Scan for the cell matching the given text and deliver its (X, Y) coordinate at center. 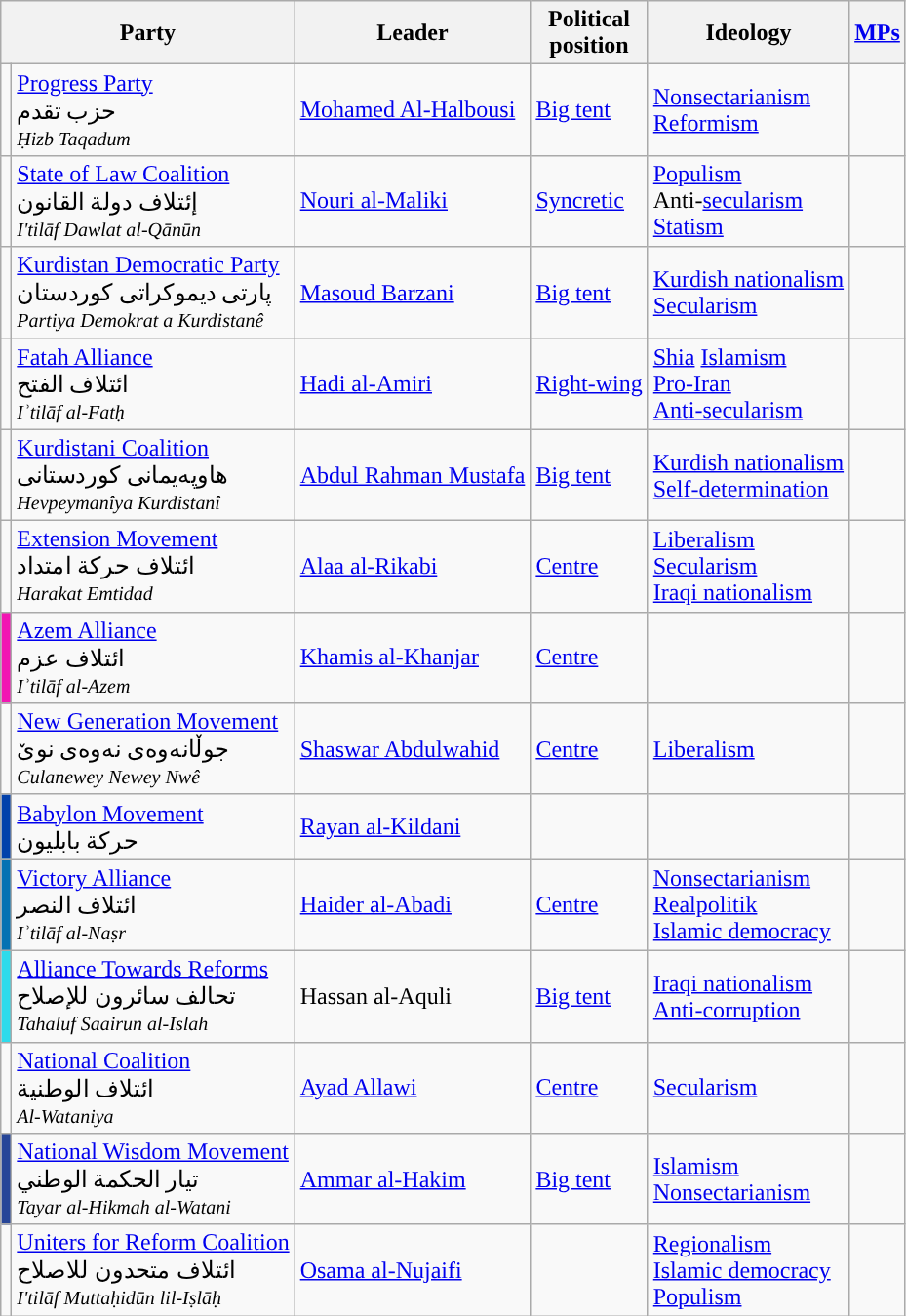
Haider al-Abadi (413, 905)
Victory Allianceائتلاف النصرIʾtilāf al-Naṣr (153, 905)
LiberalismSecularismIraqi nationalism (748, 567)
Kurdistani Coalitionهاوپەیمانی كوردستانیHevpeymanîya Kurdistanî (153, 475)
State of Law Coalitionإئتلاف دولة القانونI'tilāf Dawlat al-Qānūn (153, 201)
Mohamed Al-Halbousi (413, 110)
Liberalism (748, 749)
National Coalitionائتلاف الوطنيةAl-Wataniya (153, 1088)
Kurdish nationalismSecularism (748, 293)
IslamismNonsectarianism (748, 1179)
Masoud Barzani (413, 293)
Hadi al-Amiri (413, 383)
Leader (413, 33)
Abdul Rahman Mustafa (413, 475)
Shia IslamismPro-IranAnti-secularism (748, 383)
Shaswar Abdulwahid (413, 749)
MPs (878, 33)
Iraqi nationalismAnti-corruption (748, 996)
RegionalismIslamic democracyPopulism (748, 1270)
Khamis al-Khanjar (413, 658)
NonsectarianismRealpolitikIslamic democracy (748, 905)
Alliance Towards Reformsتحالف سائرون للإصلاحTahaluf Saairun al-Islah (153, 996)
Babylon Movementحركة بابليون (153, 827)
Extension Movementائتلاف حركة امتدادHarakat Emtidad (153, 567)
Ideology (748, 33)
Fatah Allianceائتلاف الفتحIʾtilāf al-Fatḥ (153, 383)
Uniters for Reform Coalitionائتلاف متحدون للاصلاحI'tilāf Muttaḥidūn lil-Iṣlāḥ (153, 1270)
Politicalposition (589, 33)
Secularism (748, 1088)
Progress Partyحزب تقدمḤizb Taqadum (153, 110)
Ayad Allawi (413, 1088)
Syncretic (589, 201)
Ammar al-Hakim (413, 1179)
Nouri al-Maliki (413, 201)
PopulismAnti-secularismStatism (748, 201)
New Generation Movementجوڵانه‌وه‌ی نه‌وه‌ی نوێCulanewey Newey Nwê (153, 749)
Kurdish nationalismSelf-determination (748, 475)
Rayan al-Kildani (413, 827)
NonsectarianismReformism (748, 110)
National Wisdom Movementتيار الحكمة الوطنيTayar al-Hikmah al-Watani (153, 1179)
Party (148, 33)
Alaa al-Rikabi (413, 567)
Osama al-Nujaifi (413, 1270)
Azem Allianceائتلاف عزمIʾtilāf al-Azem (153, 658)
Kurdistan Democratic Partyپارتی دیموکراتی کوردستانPartiya Demokrat a Kurdistanê (153, 293)
Right-wing (589, 383)
Hassan al-Aquli (413, 996)
